Return [x, y] of the center of cell containing provided text 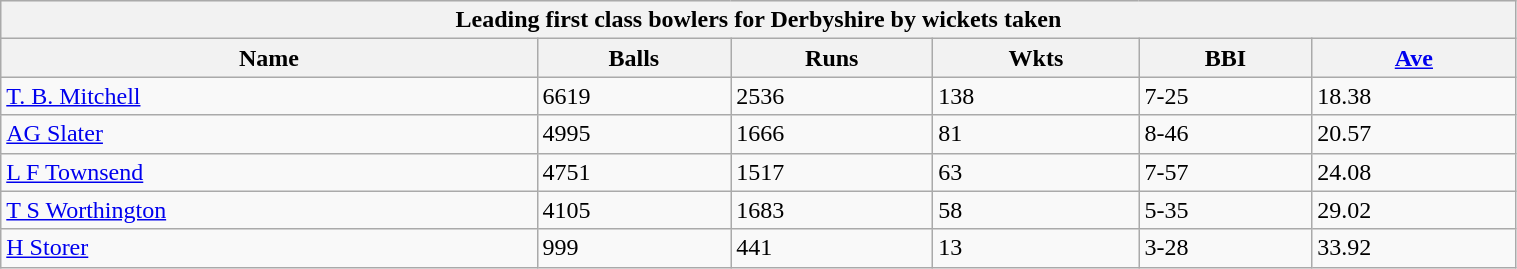
4995 [634, 134]
1517 [832, 172]
1666 [832, 134]
20.57 [1414, 134]
4105 [634, 210]
7-25 [1226, 96]
58 [1036, 210]
Ave [1414, 58]
H Storer [269, 248]
138 [1036, 96]
7-57 [1226, 172]
24.08 [1414, 172]
81 [1036, 134]
29.02 [1414, 210]
999 [634, 248]
18.38 [1414, 96]
L F Townsend [269, 172]
Name [269, 58]
3-28 [1226, 248]
441 [832, 248]
5-35 [1226, 210]
T S Worthington [269, 210]
T. B. Mitchell [269, 96]
8-46 [1226, 134]
1683 [832, 210]
6619 [634, 96]
Leading first class bowlers for Derbyshire by wickets taken [758, 20]
BBI [1226, 58]
63 [1036, 172]
2536 [832, 96]
Runs [832, 58]
4751 [634, 172]
13 [1036, 248]
Wkts [1036, 58]
AG Slater [269, 134]
33.92 [1414, 248]
Balls [634, 58]
